Search for the cell housing the specified text and yield its [x, y] center coordinate. 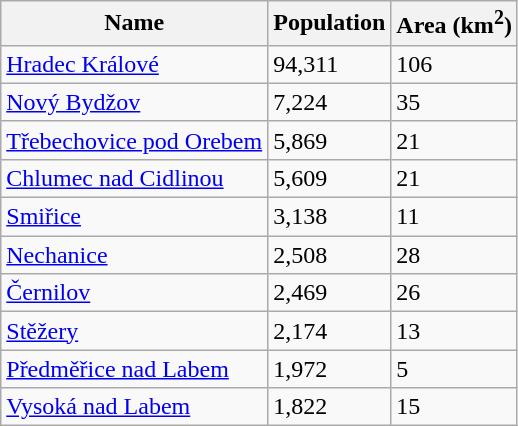
13 [454, 331]
26 [454, 293]
5 [454, 369]
5,609 [330, 178]
Předměřice nad Labem [134, 369]
Name [134, 24]
2,174 [330, 331]
2,508 [330, 255]
35 [454, 102]
Chlumec nad Cidlinou [134, 178]
2,469 [330, 293]
Třebechovice pod Orebem [134, 140]
15 [454, 407]
Černilov [134, 293]
5,869 [330, 140]
94,311 [330, 64]
Nechanice [134, 255]
Area (km2) [454, 24]
7,224 [330, 102]
Nový Bydžov [134, 102]
3,138 [330, 217]
106 [454, 64]
1,822 [330, 407]
Hradec Králové [134, 64]
Population [330, 24]
28 [454, 255]
1,972 [330, 369]
Stěžery [134, 331]
Smiřice [134, 217]
Vysoká nad Labem [134, 407]
11 [454, 217]
